Output the (x, y) coordinate of the center of the cell containing the given text.  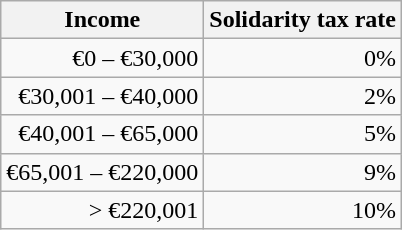
10% (303, 210)
Solidarity tax rate (303, 20)
€40,001 – €65,000 (102, 134)
> €220,001 (102, 210)
Income (102, 20)
0% (303, 58)
2% (303, 96)
5% (303, 134)
€30,001 – €40,000 (102, 96)
€0 – €30,000 (102, 58)
9% (303, 172)
€65,001 – €220,000 (102, 172)
